Provide the [X, Y] coordinate of the cell's center where the given text is located.  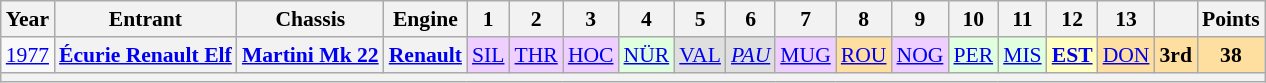
Entrant [146, 19]
DON [1126, 55]
Écurie Renault Elf [146, 55]
10 [973, 19]
MIS [1022, 55]
1 [488, 19]
ROU [864, 55]
7 [806, 19]
4 [647, 19]
6 [750, 19]
3rd [1176, 55]
3 [591, 19]
8 [864, 19]
HOC [591, 55]
Chassis [310, 19]
5 [700, 19]
THR [536, 55]
2 [536, 19]
13 [1126, 19]
MUG [806, 55]
EST [1072, 55]
PAU [750, 55]
9 [920, 19]
12 [1072, 19]
NOG [920, 55]
SIL [488, 55]
Points [1231, 19]
1977 [28, 55]
Renault [426, 55]
Martini Mk 22 [310, 55]
PER [973, 55]
NÜR [647, 55]
11 [1022, 19]
Year [28, 19]
Engine [426, 19]
VAL [700, 55]
38 [1231, 55]
